Provide the [X, Y] coordinate of the cell's center where the given text is located.  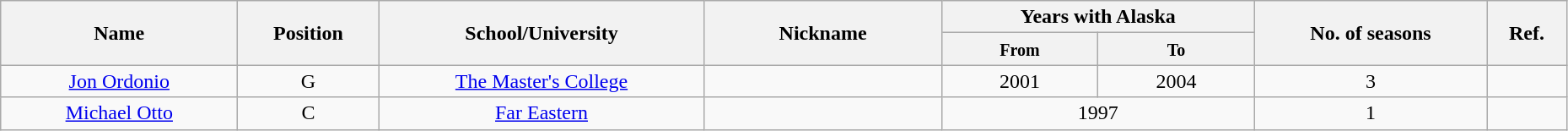
1 [1370, 113]
Years with Alaska [1098, 17]
To [1177, 49]
Jon Ordonio [120, 81]
Michael Otto [120, 113]
1997 [1098, 113]
Position [309, 33]
From [1020, 49]
2004 [1177, 81]
Far Eastern [542, 113]
School/University [542, 33]
Name [120, 33]
G [309, 81]
No. of seasons [1370, 33]
Ref. [1527, 33]
3 [1370, 81]
The Master's College [542, 81]
2001 [1020, 81]
C [309, 113]
Nickname [823, 33]
